Capture the cell that displays the provided text and extract its (x, y) central coordinate. 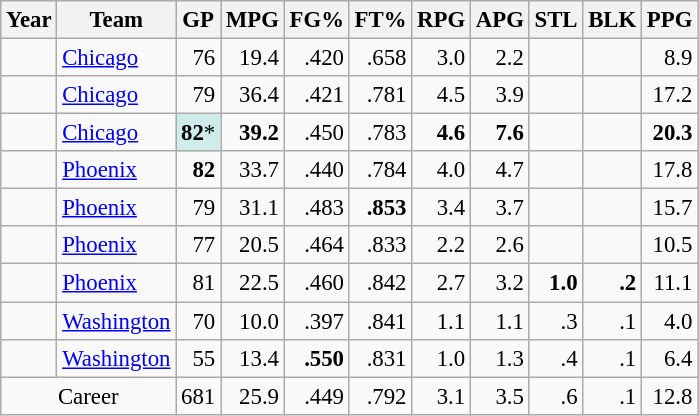
Team (116, 20)
31.1 (253, 208)
10.0 (253, 321)
1.3 (500, 358)
11.1 (670, 283)
FT% (380, 20)
8.9 (670, 58)
.449 (316, 396)
3.0 (442, 58)
25.9 (253, 396)
.460 (316, 283)
20.5 (253, 245)
82* (198, 133)
77 (198, 245)
55 (198, 358)
4.5 (442, 95)
.833 (380, 245)
2.6 (500, 245)
.783 (380, 133)
PPG (670, 20)
681 (198, 396)
STL (556, 20)
.853 (380, 208)
.421 (316, 95)
GP (198, 20)
81 (198, 283)
.842 (380, 283)
.464 (316, 245)
3.2 (500, 283)
.4 (556, 358)
4.6 (442, 133)
82 (198, 170)
3.7 (500, 208)
7.6 (500, 133)
6.4 (670, 358)
.831 (380, 358)
Year (29, 20)
36.4 (253, 95)
17.8 (670, 170)
3.5 (500, 396)
.792 (380, 396)
.781 (380, 95)
.420 (316, 58)
MPG (253, 20)
33.7 (253, 170)
.658 (380, 58)
RPG (442, 20)
.483 (316, 208)
22.5 (253, 283)
19.4 (253, 58)
Career (88, 396)
BLK (612, 20)
2.7 (442, 283)
39.2 (253, 133)
17.2 (670, 95)
.841 (380, 321)
13.4 (253, 358)
.3 (556, 321)
.6 (556, 396)
.450 (316, 133)
.2 (612, 283)
20.3 (670, 133)
12.8 (670, 396)
.784 (380, 170)
.440 (316, 170)
70 (198, 321)
.550 (316, 358)
10.5 (670, 245)
APG (500, 20)
3.1 (442, 396)
3.4 (442, 208)
.397 (316, 321)
FG% (316, 20)
76 (198, 58)
15.7 (670, 208)
3.9 (500, 95)
4.7 (500, 170)
